Determine the [X, Y] coordinate at the center of the cell enclosing the given text.  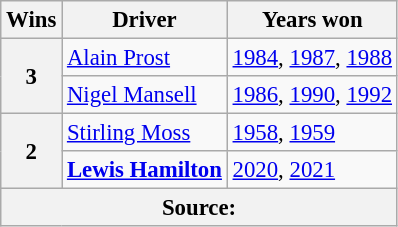
Years won [312, 20]
Nigel Mansell [145, 95]
1958, 1959 [312, 133]
2020, 2021 [312, 170]
Alain Prost [145, 58]
1984, 1987, 1988 [312, 58]
3 [32, 76]
Driver [145, 20]
Lewis Hamilton [145, 170]
1986, 1990, 1992 [312, 95]
Wins [32, 20]
2 [32, 152]
Source: [200, 208]
Stirling Moss [145, 133]
